Return (X, Y) of the center of cell containing provided text 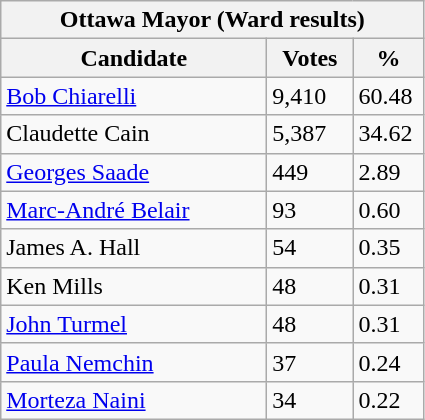
Marc-André Belair (134, 210)
9,410 (310, 96)
54 (310, 248)
John Turmel (134, 324)
2.89 (388, 172)
Bob Chiarelli (134, 96)
Georges Saade (134, 172)
93 (310, 210)
Votes (310, 58)
% (388, 58)
0.22 (388, 400)
Claudette Cain (134, 134)
Ottawa Mayor (Ward results) (212, 20)
60.48 (388, 96)
0.60 (388, 210)
Paula Nemchin (134, 362)
0.24 (388, 362)
37 (310, 362)
34 (310, 400)
James A. Hall (134, 248)
34.62 (388, 134)
0.35 (388, 248)
5,387 (310, 134)
449 (310, 172)
Ken Mills (134, 286)
Candidate (134, 58)
Morteza Naini (134, 400)
